Determine the (x, y) coordinate at the center of the cell enclosing the given text.  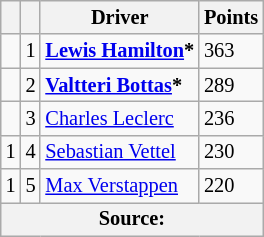
220 (231, 186)
Points (231, 17)
Source: (132, 219)
236 (231, 118)
4 (31, 152)
3 (31, 118)
230 (231, 152)
Sebastian Vettel (120, 152)
289 (231, 85)
2 (31, 85)
Charles Leclerc (120, 118)
Driver (120, 17)
Lewis Hamilton* (120, 51)
5 (31, 186)
Valtteri Bottas* (120, 85)
363 (231, 51)
Max Verstappen (120, 186)
